Pinpoint the cell where the given text exists, returning its [X, Y] midpoint coordinate. 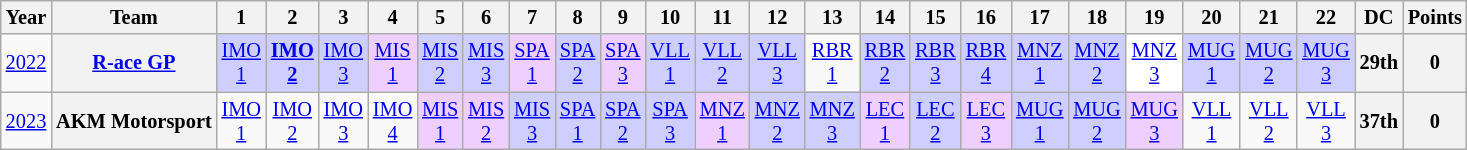
29th [1379, 63]
RBR3 [935, 63]
2023 [26, 121]
3 [344, 17]
6 [486, 17]
R-ace GP [134, 63]
11 [722, 17]
19 [1154, 17]
22 [1326, 17]
7 [532, 17]
4 [392, 17]
LEC1 [885, 121]
RBR1 [832, 63]
2022 [26, 63]
AKM Motorsport [134, 121]
9 [622, 17]
13 [832, 17]
RBR4 [986, 63]
5 [440, 17]
Team [134, 17]
37th [1379, 121]
Points [1435, 17]
17 [1040, 17]
DC [1379, 17]
8 [578, 17]
15 [935, 17]
21 [1268, 17]
20 [1212, 17]
LEC3 [986, 121]
12 [778, 17]
LEC2 [935, 121]
IMO4 [392, 121]
RBR2 [885, 63]
16 [986, 17]
14 [885, 17]
10 [670, 17]
18 [1096, 17]
Year [26, 17]
2 [292, 17]
1 [242, 17]
